Provide the [x, y] coordinate of the cell's center where the given text is located.  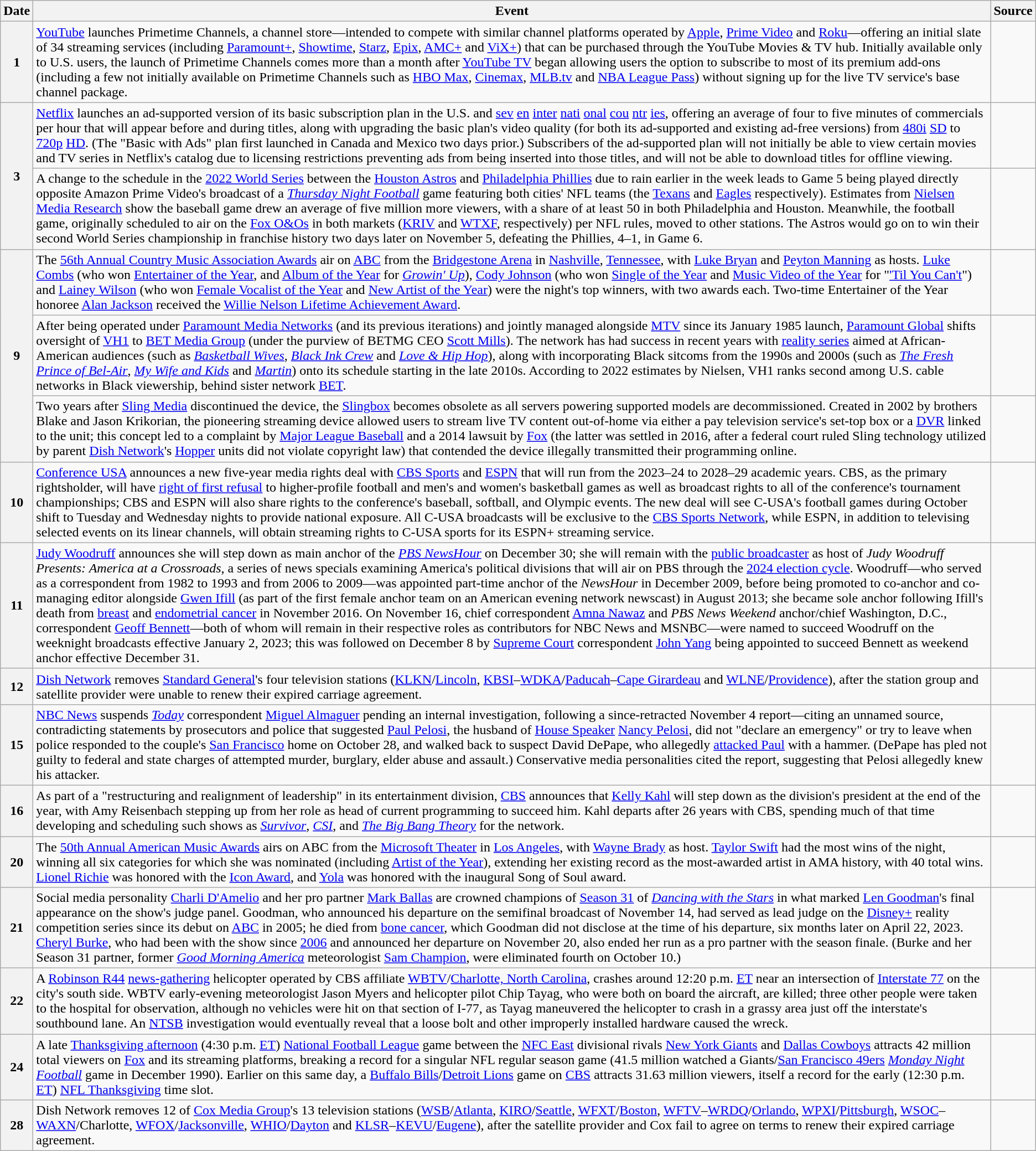
20 [17, 861]
9 [17, 355]
16 [17, 811]
28 [17, 1126]
Date [17, 11]
3 [17, 176]
11 [17, 606]
Source [1013, 11]
21 [17, 928]
15 [17, 745]
24 [17, 1067]
Event [512, 11]
22 [17, 1001]
10 [17, 502]
12 [17, 687]
1 [17, 62]
